Search for the cell housing the specified text and yield its (X, Y) center coordinate. 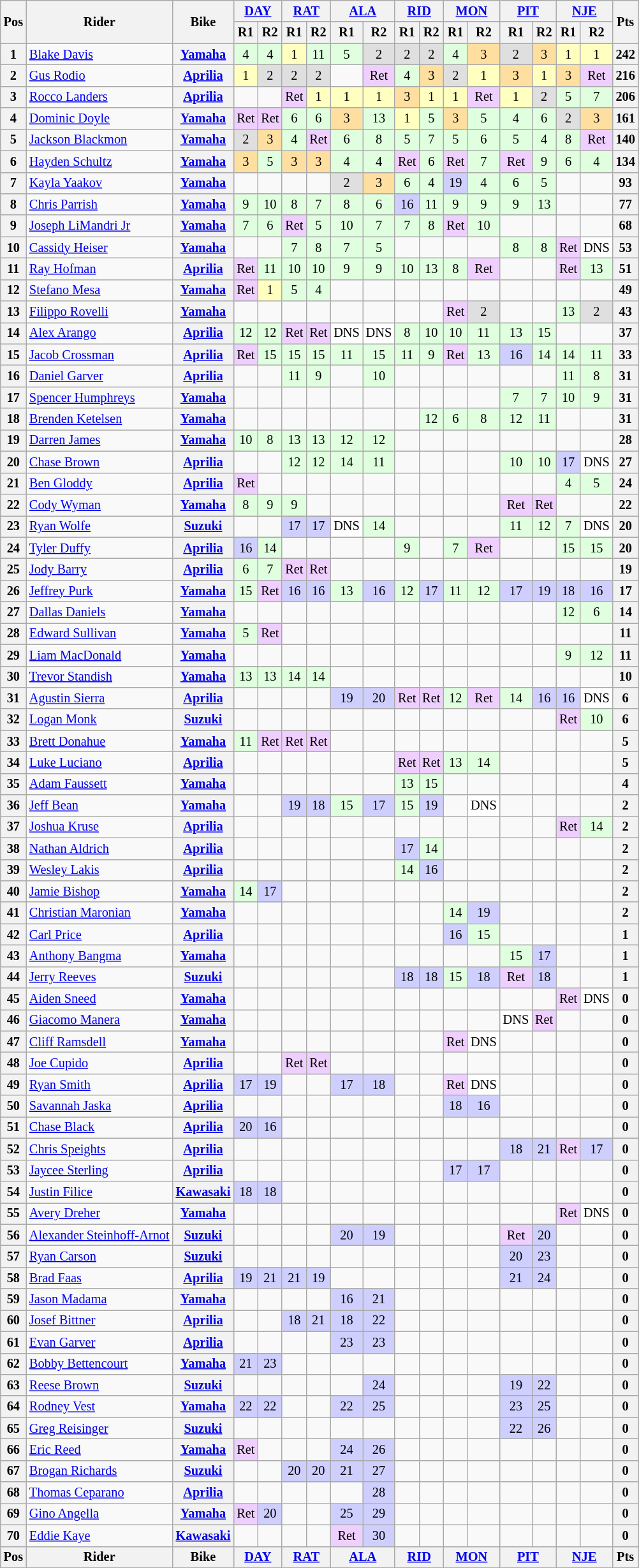
Chase Black (99, 1127)
216 (626, 75)
44 (13, 977)
Kayla Yaakov (99, 183)
Jeff Bean (99, 806)
Tyler Duffy (99, 548)
Agustin Sierra (99, 698)
242 (626, 54)
Gino Angella (99, 1514)
Edward Sullivan (99, 633)
Trevor Standish (99, 677)
Jamie Bishop (99, 891)
Spencer Humphreys (99, 397)
Chris Parrish (99, 204)
36 (13, 806)
Nathan Aldrich (99, 848)
42 (13, 935)
Joseph LiMandri Jr (99, 226)
Cassidy Heiser (99, 248)
Avery Dreher (99, 1213)
161 (626, 119)
47 (13, 1042)
Jackson Blackmon (99, 140)
45 (13, 999)
56 (13, 1235)
Giacomo Manera (99, 1020)
38 (13, 848)
Brenden Ketelsen (99, 419)
Stefano Mesa (99, 290)
Reese Brown (99, 1385)
66 (13, 1449)
Greg Reisinger (99, 1428)
Jacob Crossman (99, 355)
Dallas Daniels (99, 612)
Rocco Landers (99, 97)
63 (13, 1385)
Josef Bittner (99, 1320)
93 (626, 183)
Alexander Steinhoff-Arnot (99, 1235)
Rodney Vest (99, 1407)
50 (13, 1106)
Dominic Doyle (99, 119)
Eddie Kaye (99, 1535)
Cody Wyman (99, 505)
Logan Monk (99, 720)
64 (13, 1407)
Brett Donahue (99, 741)
Jeffrey Purk (99, 591)
Filippo Rovelli (99, 312)
40 (13, 891)
32 (13, 720)
Ben Gloddy (99, 484)
69 (13, 1514)
61 (13, 1342)
Savannah Jaska (99, 1106)
Luke Luciano (99, 762)
59 (13, 1299)
35 (13, 784)
Wesley Lakis (99, 870)
Ryan Smith (99, 1084)
46 (13, 1020)
54 (13, 1192)
Jaycee Sterling (99, 1171)
60 (13, 1320)
Gus Rodio (99, 75)
Jerry Reeves (99, 977)
Liam MacDonald (99, 655)
Brad Faas (99, 1278)
206 (626, 97)
39 (13, 870)
Carl Price (99, 935)
Bobby Bettencourt (99, 1364)
Justin Filice (99, 1192)
Alex Arango (99, 333)
65 (13, 1428)
Joe Cupido (99, 1063)
134 (626, 161)
70 (13, 1535)
Evan Garver (99, 1342)
62 (13, 1364)
Blake Davis (99, 54)
57 (13, 1256)
48 (13, 1063)
Ray Hofman (99, 269)
Christian Maronian (99, 913)
Jason Madama (99, 1299)
Thomas Ceparano (99, 1493)
Eric Reed (99, 1449)
41 (13, 913)
Brogan Richards (99, 1471)
Darren James (99, 440)
55 (13, 1213)
Joshua Kruse (99, 827)
67 (13, 1471)
Aiden Sneed (99, 999)
Jody Barry (99, 569)
Chase Brown (99, 462)
Adam Faussett (99, 784)
Ryan Wolfe (99, 526)
52 (13, 1149)
Anthony Bangma (99, 956)
77 (626, 204)
Daniel Garver (99, 376)
Hayden Schultz (99, 161)
Ryan Carson (99, 1256)
58 (13, 1278)
140 (626, 140)
Chris Speights (99, 1149)
34 (13, 762)
Cliff Ramsdell (99, 1042)
